Detect which cell encompasses the target text, then output its (X, Y) center coordinate. 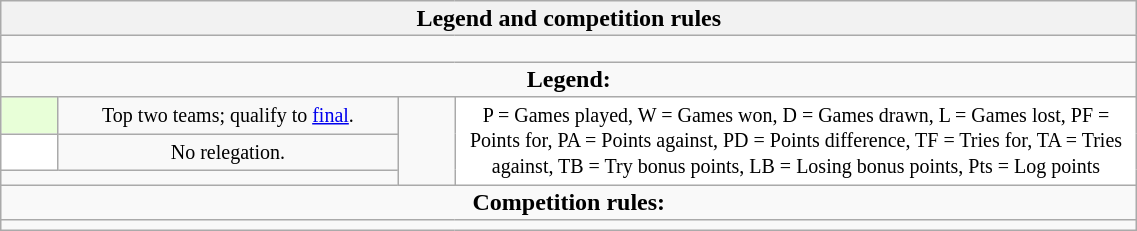
Competition rules: (569, 202)
Legend: (569, 80)
No relegation. (228, 152)
Top two teams; qualify to final. (228, 116)
Legend and competition rules (569, 18)
